Capture the cell that displays the provided text and extract its (x, y) central coordinate. 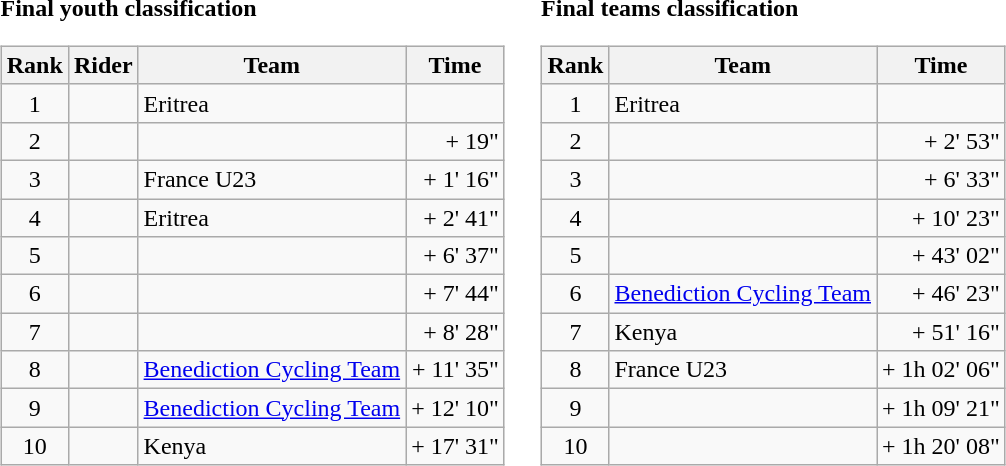
+ 2' 41" (456, 217)
+ 11' 35" (456, 370)
+ 51' 16" (942, 332)
+ 10' 23" (942, 217)
+ 6' 33" (942, 179)
+ 1' 16" (456, 179)
+ 1h 09' 21" (942, 408)
+ 12' 10" (456, 408)
+ 6' 37" (456, 256)
+ 7' 44" (456, 294)
+ 1h 20' 08" (942, 446)
+ 46' 23" (942, 294)
+ 17' 31" (456, 446)
Rider (103, 65)
+ 43' 02" (942, 256)
+ 2' 53" (942, 141)
+ 19" (456, 141)
+ 1h 02' 06" (942, 370)
+ 8' 28" (456, 332)
